Scan for the cell matching the given text and deliver its [x, y] coordinate at center. 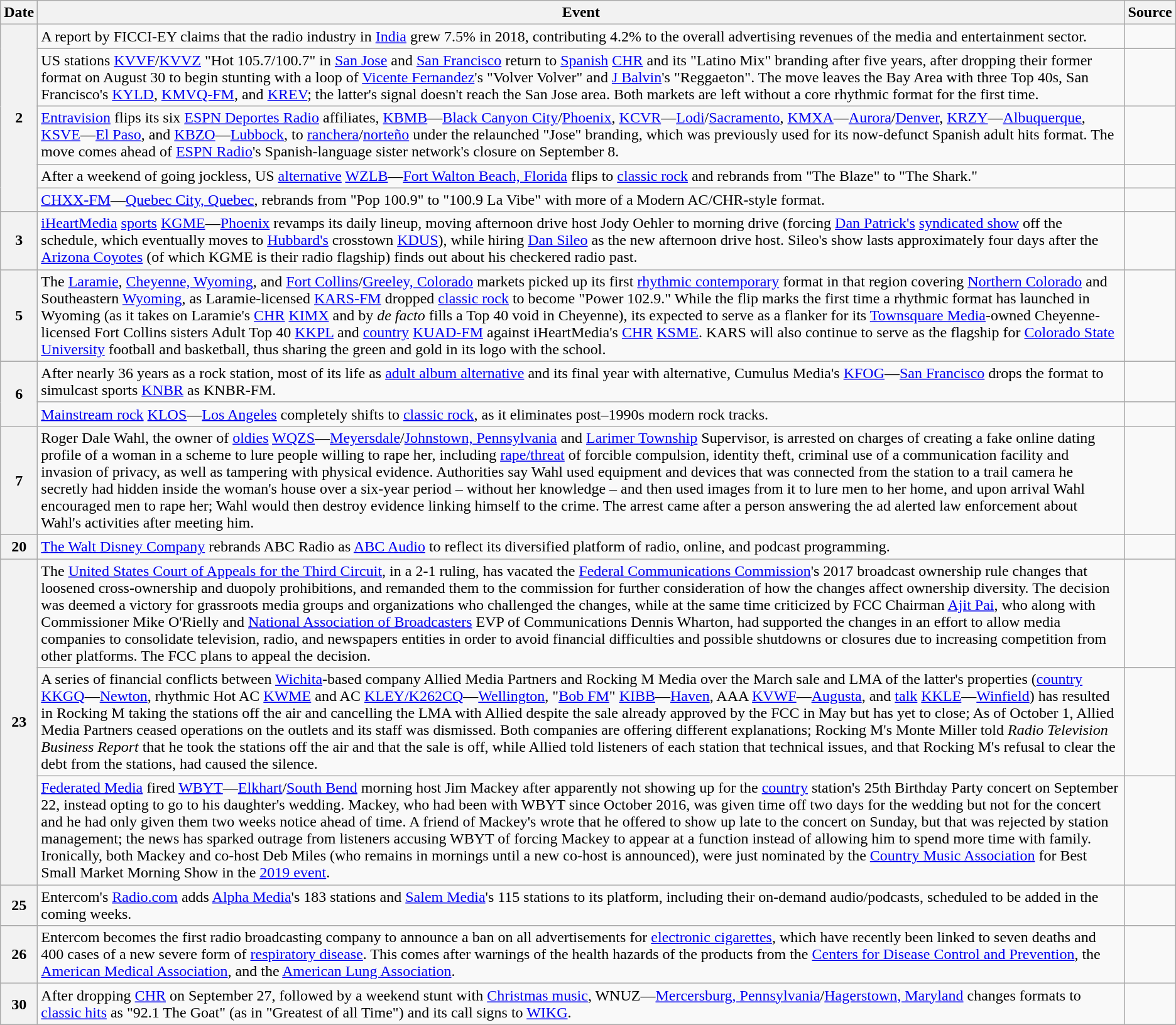
Mainstream rock KLOS—Los Angeles completely shifts to classic rock, as it eliminates post–1990s modern rock tracks. [581, 414]
After a weekend of going jockless, US alternative WZLB—Fort Walton Beach, Florida flips to classic rock and rebrands from "The Blaze" to "The Shark." [581, 176]
6 [19, 393]
Date [19, 13]
25 [19, 906]
20 [19, 546]
30 [19, 1004]
26 [19, 955]
5 [19, 315]
Source [1150, 13]
2 [19, 118]
23 [19, 722]
The Walt Disney Company rebrands ABC Radio as ABC Audio to reflect its diversified platform of radio, online, and podcast programming. [581, 546]
7 [19, 480]
3 [19, 241]
Event [581, 13]
CHXX-FM—Quebec City, Quebec, rebrands from "Pop 100.9" to "100.9 La Vibe" with more of a Modern AC/CHR-style format. [581, 200]
